Determine the [X, Y] coordinate at the center of the cell enclosing the given text.  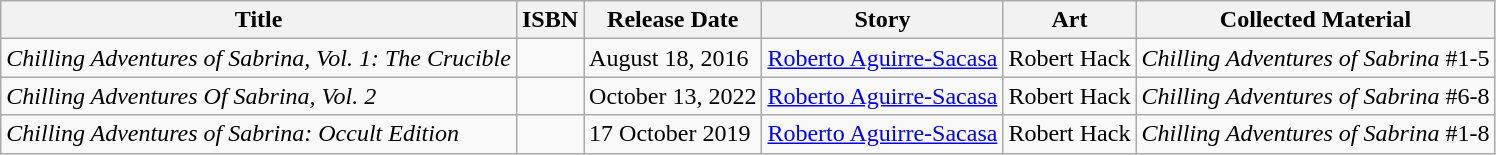
Story [882, 20]
Chilling Adventures of Sabrina #1-5 [1316, 58]
Chilling Adventures of Sabrina: Occult Edition [259, 134]
Chilling Adventures Of Sabrina, Vol. 2 [259, 96]
Collected Material [1316, 20]
Release Date [673, 20]
Title [259, 20]
Chilling Adventures of Sabrina #6-8 [1316, 96]
ISBN [550, 20]
Chilling Adventures of Sabrina #1-8 [1316, 134]
October 13, 2022 [673, 96]
Chilling Adventures of Sabrina, Vol. 1: The Crucible [259, 58]
Art [1070, 20]
August 18, 2016 [673, 58]
17 October 2019 [673, 134]
